Pinpoint the cell where the given text exists, returning its (X, Y) midpoint coordinate. 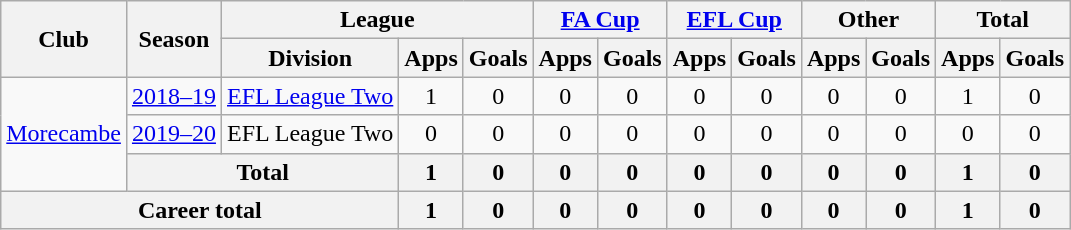
Division (310, 58)
Morecambe (64, 134)
Career total (200, 210)
League (377, 20)
Club (64, 39)
Other (868, 20)
FA Cup (600, 20)
Season (174, 39)
EFL Cup (734, 20)
2018–19 (174, 96)
2019–20 (174, 134)
